Pinpoint the cell where the given text exists, returning its [x, y] midpoint coordinate. 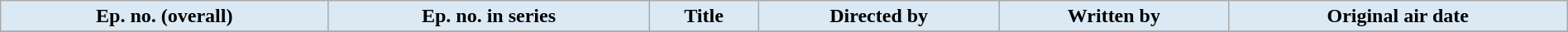
Ep. no. in series [490, 16]
Written by [1115, 16]
Original air date [1398, 16]
Ep. no. (overall) [165, 16]
Title [704, 16]
Directed by [879, 16]
